Detect which cell encompasses the target text, then output its (x, y) center coordinate. 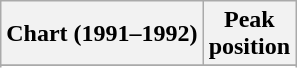
Peakposition (249, 34)
Chart (1991–1992) (102, 34)
